Capture the cell that displays the provided text and extract its (x, y) central coordinate. 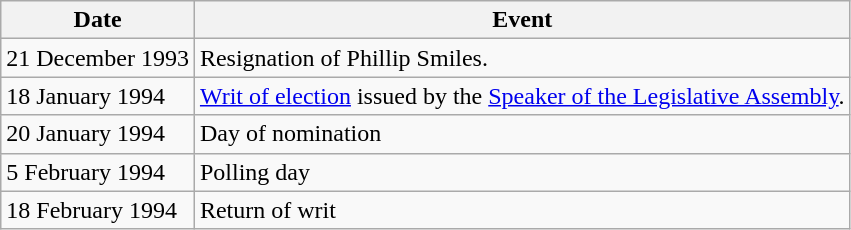
Date (98, 20)
18 February 1994 (98, 210)
Event (522, 20)
18 January 1994 (98, 96)
21 December 1993 (98, 58)
Resignation of Phillip Smiles. (522, 58)
Writ of election issued by the Speaker of the Legislative Assembly. (522, 96)
Return of writ (522, 210)
5 February 1994 (98, 172)
Day of nomination (522, 134)
Polling day (522, 172)
20 January 1994 (98, 134)
